Find where the given text appears and provide that cell's center as [X, Y] coordinate. 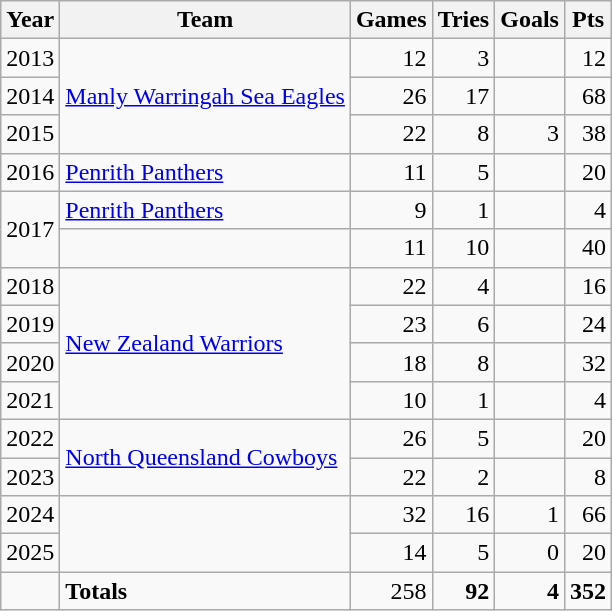
2017 [30, 229]
2 [464, 477]
2014 [30, 96]
40 [588, 248]
2016 [30, 172]
2023 [30, 477]
14 [391, 553]
18 [391, 362]
2018 [30, 286]
Games [391, 20]
6 [464, 324]
2021 [30, 400]
Tries [464, 20]
17 [464, 96]
Year [30, 20]
Team [206, 20]
24 [588, 324]
66 [588, 515]
2022 [30, 438]
352 [588, 591]
2013 [30, 58]
0 [530, 553]
Manly Warringah Sea Eagles [206, 96]
9 [391, 210]
Goals [530, 20]
New Zealand Warriors [206, 343]
23 [391, 324]
2020 [30, 362]
2019 [30, 324]
92 [464, 591]
Pts [588, 20]
2024 [30, 515]
2025 [30, 553]
Totals [206, 591]
2015 [30, 134]
258 [391, 591]
North Queensland Cowboys [206, 457]
38 [588, 134]
68 [588, 96]
